Identify which cell holds the provided text, then report its [X, Y] central coordinate. 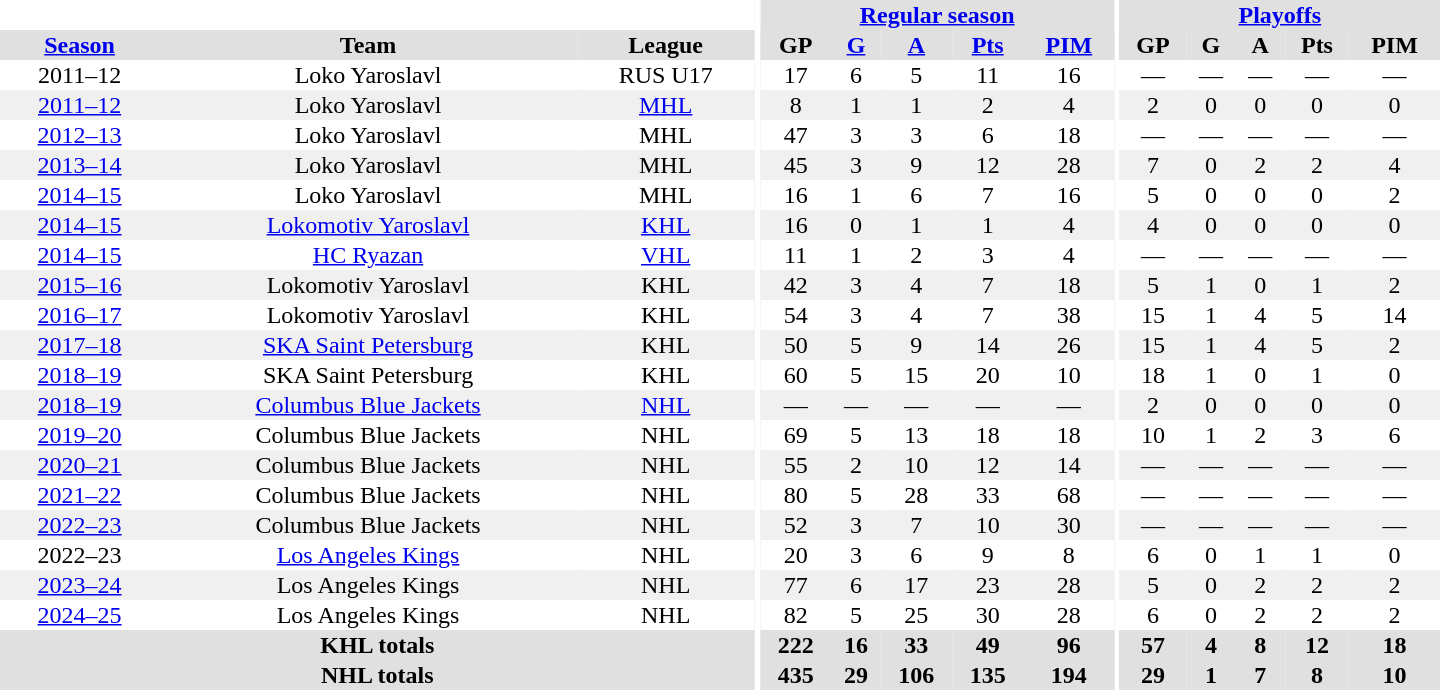
55 [796, 465]
Season [80, 45]
VHL [666, 255]
50 [796, 345]
2019–20 [80, 435]
77 [796, 585]
26 [1068, 345]
42 [796, 285]
435 [796, 675]
2024–25 [80, 615]
52 [796, 525]
49 [988, 645]
68 [1068, 495]
106 [916, 675]
60 [796, 375]
69 [796, 435]
54 [796, 315]
RUS U17 [666, 75]
96 [1068, 645]
Playoffs [1280, 15]
222 [796, 645]
38 [1068, 315]
League [666, 45]
135 [988, 675]
Regular season [937, 15]
25 [916, 615]
2015–16 [80, 285]
13 [916, 435]
NHL totals [377, 675]
57 [1153, 645]
2020–21 [80, 465]
194 [1068, 675]
2021–22 [80, 495]
80 [796, 495]
23 [988, 585]
Team [368, 45]
2017–18 [80, 345]
HC Ryazan [368, 255]
2016–17 [80, 315]
47 [796, 135]
45 [796, 165]
2012–13 [80, 135]
2013–14 [80, 165]
KHL totals [377, 645]
2023–24 [80, 585]
82 [796, 615]
